From the cell containing the given text, extract its center point as [X, Y] coordinate. 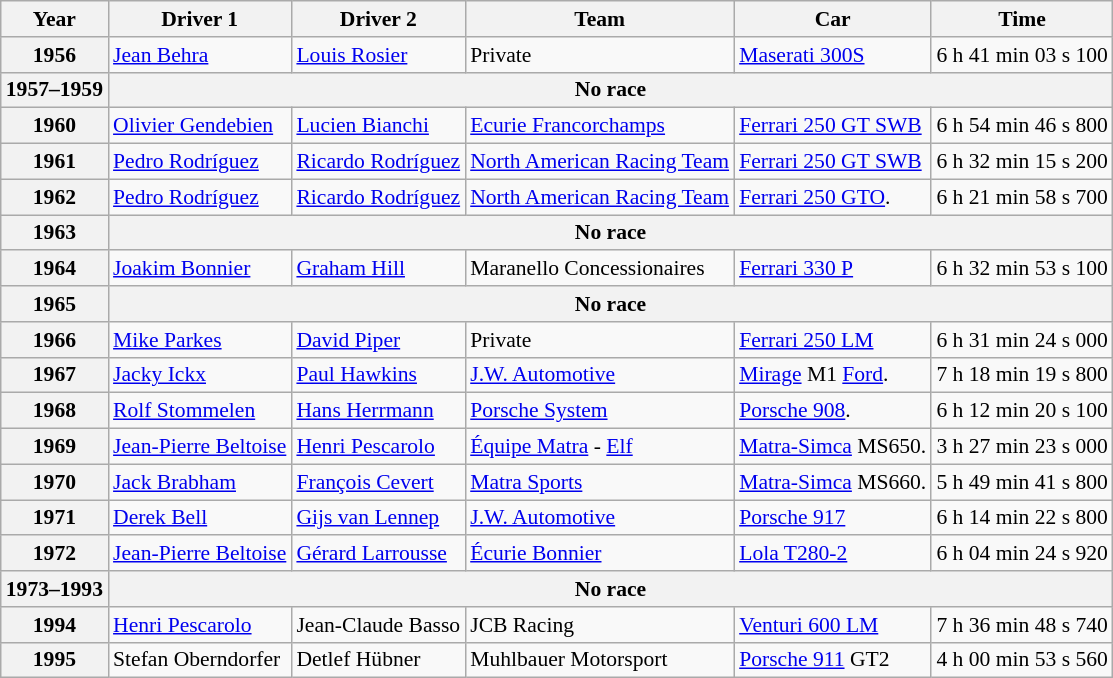
1994 [54, 625]
JCB Racing [600, 625]
Gérard Larrousse [378, 554]
David Piper [378, 340]
6 h 21 min 58 s 700 [1022, 197]
Jack Brabham [200, 482]
1963 [54, 233]
1956 [54, 55]
Muhlbauer Motorsport [600, 660]
Stefan Oberndorfer [200, 660]
6 h 32 min 15 s 200 [1022, 162]
Olivier Gendebien [200, 126]
6 h 31 min 24 s 000 [1022, 340]
1967 [54, 375]
Team [600, 19]
Mike Parkes [200, 340]
Maserati 300S [832, 55]
Matra-Simca MS660. [832, 482]
6 h 54 min 46 s 800 [1022, 126]
1968 [54, 411]
Lucien Bianchi [378, 126]
Time [1022, 19]
Joakim Bonnier [200, 269]
Jean-Claude Basso [378, 625]
Porsche 911 GT2 [832, 660]
1966 [54, 340]
Porsche 917 [832, 518]
Ferrari 330 P [832, 269]
Jacky Ickx [200, 375]
Hans Herrmann [378, 411]
Écurie Bonnier [600, 554]
Matra-Simca MS650. [832, 447]
Lola T280-2 [832, 554]
3 h 27 min 23 s 000 [1022, 447]
Detlef Hübner [378, 660]
Louis Rosier [378, 55]
Porsche 908. [832, 411]
Paul Hawkins [378, 375]
Car [832, 19]
Year [54, 19]
6 h 04 min 24 s 920 [1022, 554]
François Cevert [378, 482]
Maranello Concessionaires [600, 269]
6 h 32 min 53 s 100 [1022, 269]
1995 [54, 660]
7 h 36 min 48 s 740 [1022, 625]
Venturi 600 LM [832, 625]
7 h 18 min 19 s 800 [1022, 375]
Ecurie Francorchamps [600, 126]
Matra Sports [600, 482]
Mirage M1 Ford. [832, 375]
1969 [54, 447]
1970 [54, 482]
6 h 41 min 03 s 100 [1022, 55]
Jean Behra [200, 55]
Gijs van Lennep [378, 518]
1962 [54, 197]
1971 [54, 518]
Rolf Stommelen [200, 411]
Ferrari 250 LM [832, 340]
6 h 14 min 22 s 800 [1022, 518]
1960 [54, 126]
Driver 2 [378, 19]
Ferrari 250 GTO. [832, 197]
6 h 12 min 20 s 100 [1022, 411]
4 h 00 min 53 s 560 [1022, 660]
1972 [54, 554]
Porsche System [600, 411]
1965 [54, 304]
1964 [54, 269]
1957–1959 [54, 90]
1973–1993 [54, 589]
Équipe Matra - Elf [600, 447]
5 h 49 min 41 s 800 [1022, 482]
Derek Bell [200, 518]
Driver 1 [200, 19]
Graham Hill [378, 269]
1961 [54, 162]
